Output the (x, y) coordinate of the center of the cell containing the given text.  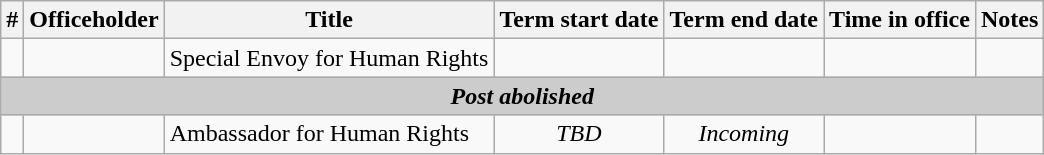
Special Envoy for Human Rights (329, 58)
Incoming (744, 134)
Time in office (900, 20)
Title (329, 20)
TBD (579, 134)
Notes (1009, 20)
Ambassador for Human Rights (329, 134)
Term start date (579, 20)
Officeholder (94, 20)
Term end date (744, 20)
Post abolished (522, 96)
# (12, 20)
